Provide the (x, y) coordinate of the cell's center where the given text is located.  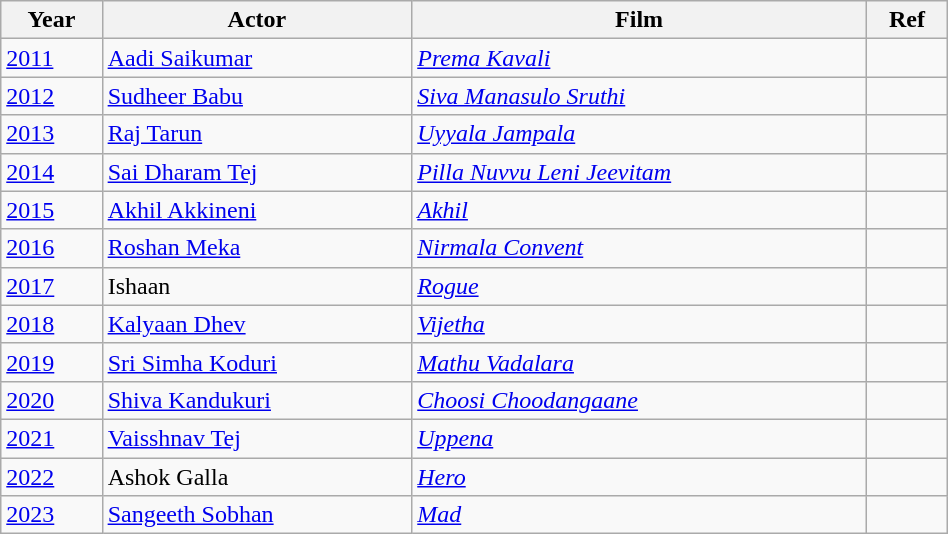
2021 (52, 438)
Kalyaan Dhev (257, 324)
Vijetha (640, 324)
Choosi Choodangaane (640, 400)
2012 (52, 96)
Hero (640, 477)
Actor (257, 20)
Uppena (640, 438)
Prema Kavali (640, 58)
Sudheer Babu (257, 96)
Sai Dharam Tej (257, 172)
Ashok Galla (257, 477)
Nirmala Convent (640, 248)
Shiva Kandukuri (257, 400)
Roshan Meka (257, 248)
Uyyala Jampala (640, 134)
Akhil (640, 210)
Sangeeth Sobhan (257, 515)
2016 (52, 248)
2019 (52, 362)
2011 (52, 58)
Sri Simha Koduri (257, 362)
Rogue (640, 286)
2014 (52, 172)
Mad (640, 515)
Year (52, 20)
Pilla Nuvvu Leni Jeevitam (640, 172)
Mathu Vadalara (640, 362)
2020 (52, 400)
2022 (52, 477)
2015 (52, 210)
Siva Manasulo Sruthi (640, 96)
Vaisshnav Tej (257, 438)
Ishaan (257, 286)
Film (640, 20)
2023 (52, 515)
Ref (908, 20)
2013 (52, 134)
Akhil Akkineni (257, 210)
Raj Tarun (257, 134)
2017 (52, 286)
Aadi Saikumar (257, 58)
2018 (52, 324)
